For the text-containing cell, return its midpoint in [x, y] coordinate format. 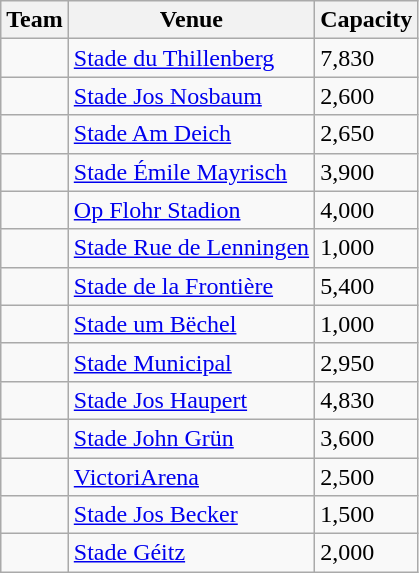
Stade du Thillenberg [191, 58]
5,400 [366, 286]
Capacity [366, 20]
Stade de la Frontière [191, 286]
3,900 [366, 172]
Stade Jos Becker [191, 515]
Stade Jos Nosbaum [191, 96]
Stade um Bëchel [191, 324]
2,600 [366, 96]
3,600 [366, 438]
Stade Am Deich [191, 134]
4,830 [366, 400]
Stade Géitz [191, 553]
Op Flohr Stadion [191, 210]
2,950 [366, 362]
Stade John Grün [191, 438]
Stade Émile Mayrisch [191, 172]
Venue [191, 20]
Stade Municipal [191, 362]
2,650 [366, 134]
2,500 [366, 477]
2,000 [366, 553]
Team [35, 20]
4,000 [366, 210]
1,500 [366, 515]
VictoriArena [191, 477]
Stade Jos Haupert [191, 400]
7,830 [366, 58]
Stade Rue de Lenningen [191, 248]
